Search for the cell housing the specified text and yield its [x, y] center coordinate. 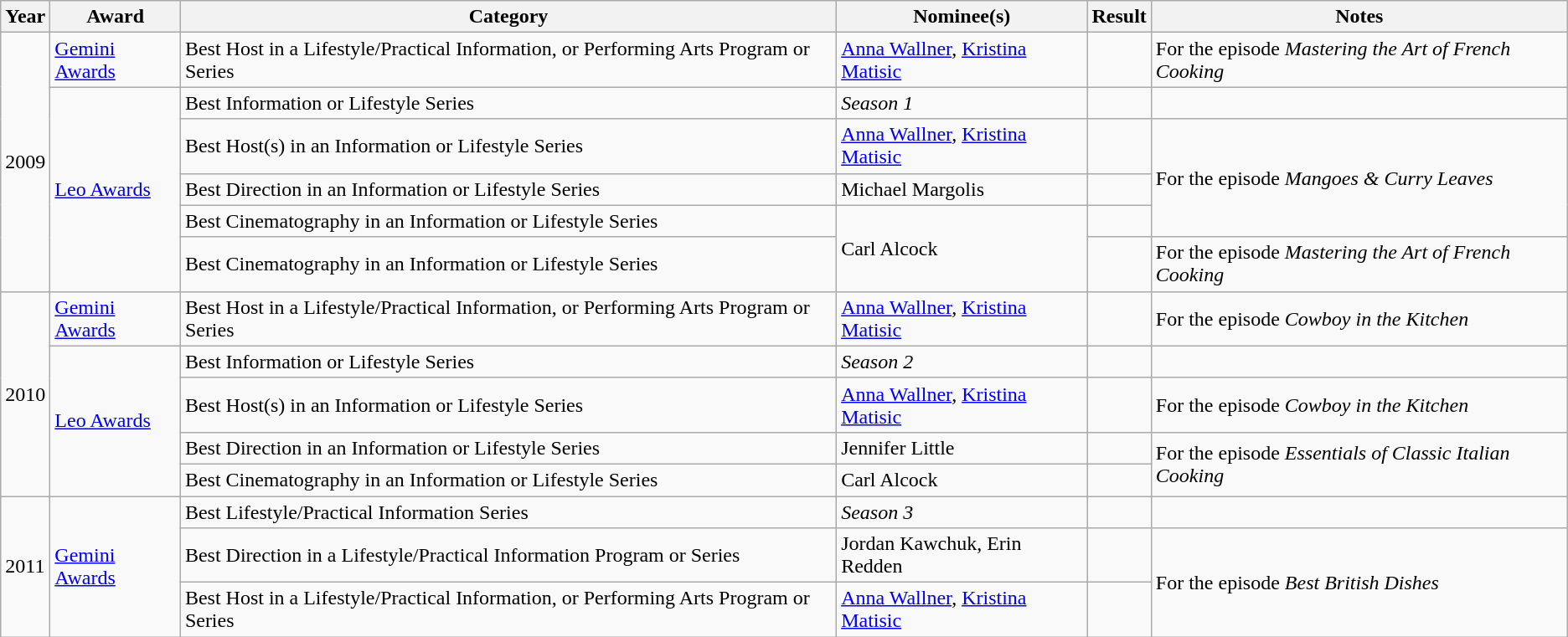
Year [25, 17]
Michael Margolis [962, 189]
Nominee(s) [962, 17]
For the episode Essentials of Classic Italian Cooking [1359, 464]
2009 [25, 162]
Category [508, 17]
For the episode Mangoes & Curry Leaves [1359, 177]
Award [116, 17]
Best Direction in a Lifestyle/Practical Information Program or Series [508, 556]
Jennifer Little [962, 448]
Season 2 [962, 362]
Result [1119, 17]
Notes [1359, 17]
Best Lifestyle/Practical Information Series [508, 511]
Jordan Kawchuk, Erin Redden [962, 556]
2011 [25, 566]
Season 3 [962, 511]
Season 1 [962, 103]
For the episode Best British Dishes [1359, 583]
2010 [25, 393]
